Locate the cell with the specified text and output its (x, y) center coordinate. 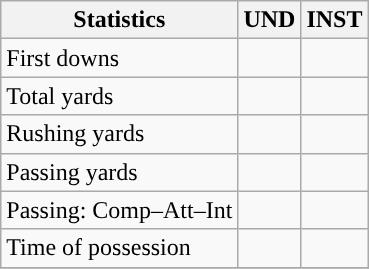
Passing yards (120, 172)
Passing: Comp–Att–Int (120, 210)
First downs (120, 58)
Total yards (120, 96)
UND (270, 20)
Rushing yards (120, 134)
INST (334, 20)
Statistics (120, 20)
Time of possession (120, 248)
